Determine the (X, Y) coordinate at the center of the cell enclosing the given text.  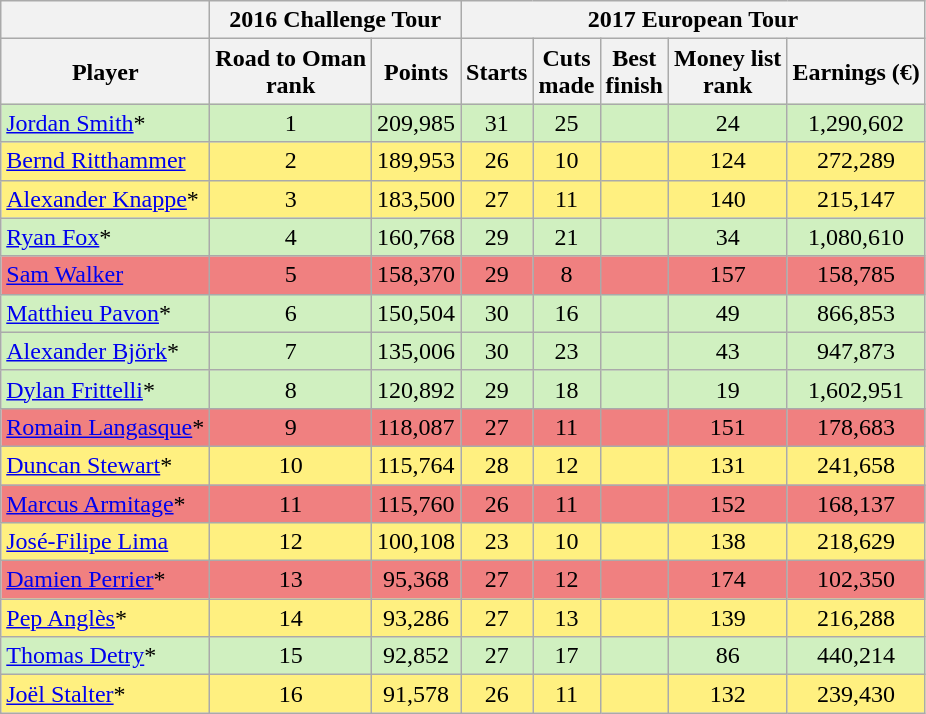
139 (727, 618)
Duncan Stewart* (106, 465)
Starts (497, 72)
Damien Perrier* (106, 580)
43 (727, 351)
100,108 (416, 542)
174 (727, 580)
209,985 (416, 123)
4 (291, 237)
Points (416, 72)
Alexander Björk* (106, 351)
34 (727, 237)
15 (291, 656)
86 (727, 656)
Pep Anglès* (106, 618)
91,578 (416, 694)
9 (291, 427)
Dylan Frittelli* (106, 389)
5 (291, 275)
239,430 (856, 694)
183,500 (416, 199)
215,147 (856, 199)
2016 Challenge Tour (336, 20)
19 (727, 389)
151 (727, 427)
Romain Langasque* (106, 427)
947,873 (856, 351)
131 (727, 465)
Joël Stalter* (106, 694)
Matthieu Pavon* (106, 313)
Sam Walker (106, 275)
18 (566, 389)
120,892 (416, 389)
1,602,951 (856, 389)
132 (727, 694)
Bestfinish (634, 72)
28 (497, 465)
17 (566, 656)
2017 European Tour (694, 20)
168,137 (856, 503)
158,785 (856, 275)
218,629 (856, 542)
216,288 (856, 618)
160,768 (416, 237)
Money listrank (727, 72)
150,504 (416, 313)
158,370 (416, 275)
14 (291, 618)
241,658 (856, 465)
152 (727, 503)
Alexander Knappe* (106, 199)
6 (291, 313)
866,853 (856, 313)
Earnings (€) (856, 72)
115,764 (416, 465)
49 (727, 313)
157 (727, 275)
Cutsmade (566, 72)
118,087 (416, 427)
102,350 (856, 580)
95,368 (416, 580)
Road to Omanrank (291, 72)
Thomas Detry* (106, 656)
1 (291, 123)
135,006 (416, 351)
178,683 (856, 427)
31 (497, 123)
3 (291, 199)
1,080,610 (856, 237)
Ryan Fox* (106, 237)
2 (291, 161)
93,286 (416, 618)
21 (566, 237)
272,289 (856, 161)
25 (566, 123)
440,214 (856, 656)
Player (106, 72)
24 (727, 123)
140 (727, 199)
Bernd Ritthammer (106, 161)
189,953 (416, 161)
José-Filipe Lima (106, 542)
Jordan Smith* (106, 123)
7 (291, 351)
92,852 (416, 656)
Marcus Armitage* (106, 503)
1,290,602 (856, 123)
115,760 (416, 503)
138 (727, 542)
124 (727, 161)
